From the cell containing the given text, extract its center point as (x, y) coordinate. 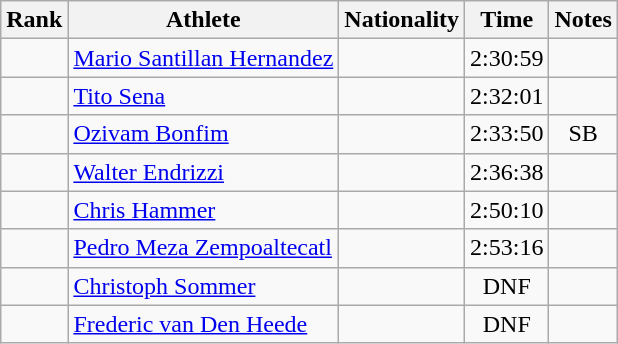
Time (507, 20)
2:32:01 (507, 96)
Frederic van Den Heede (204, 324)
Pedro Meza Zempoaltecatl (204, 248)
Notes (583, 20)
2:33:50 (507, 134)
Tito Sena (204, 96)
Mario Santillan Hernandez (204, 58)
Rank (34, 20)
2:53:16 (507, 248)
2:50:10 (507, 210)
Chris Hammer (204, 210)
Ozivam Bonfim (204, 134)
SB (583, 134)
Athlete (204, 20)
Walter Endrizzi (204, 172)
2:30:59 (507, 58)
Christoph Sommer (204, 286)
2:36:38 (507, 172)
Nationality (402, 20)
